Provide the [x, y] coordinate of the cell's center where the given text is located.  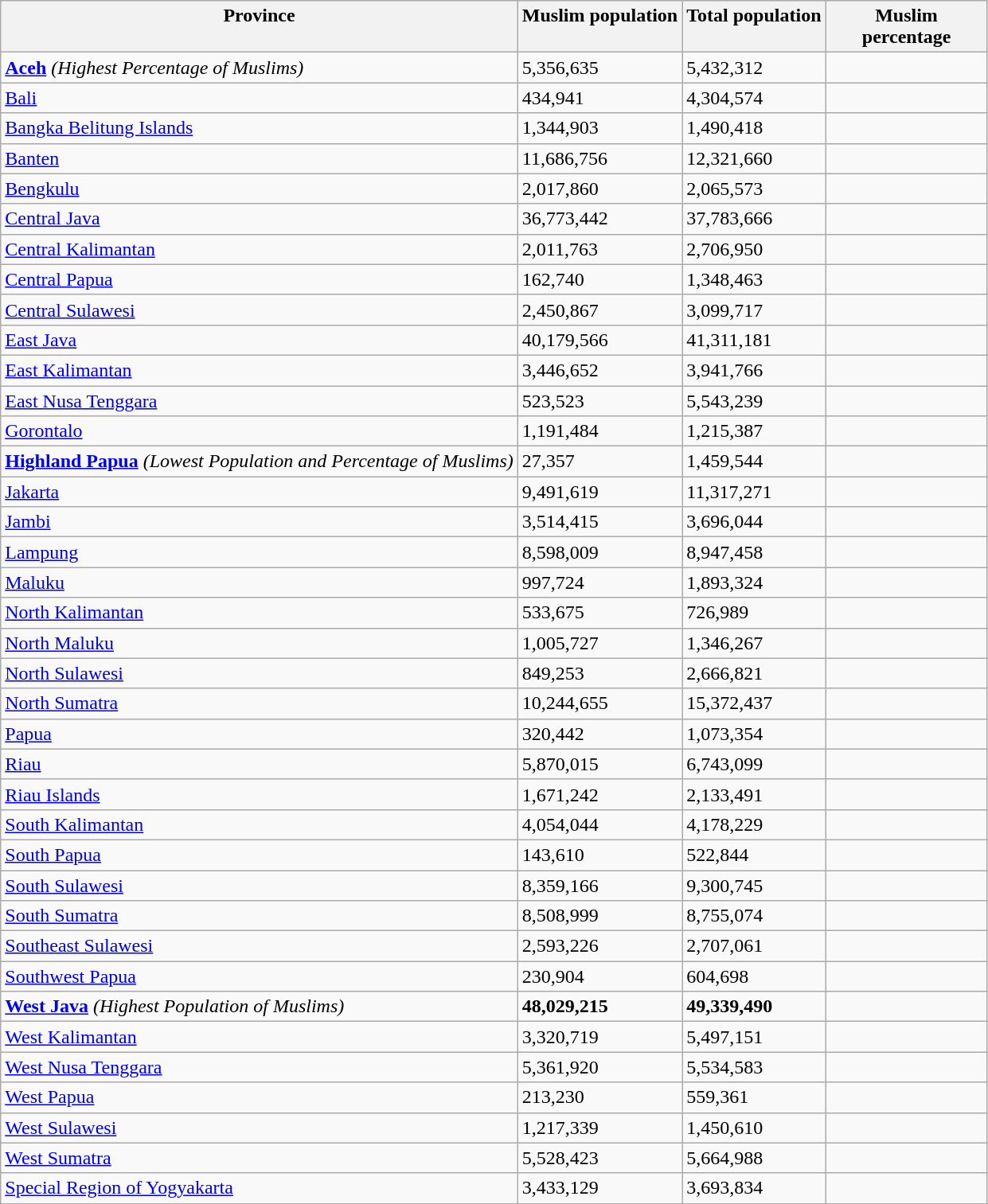
Bengkulu [260, 189]
West Nusa Tenggara [260, 1067]
1,005,727 [599, 643]
Highland Papua (Lowest Population and Percentage of Muslims) [260, 462]
10,244,655 [599, 703]
South Papua [260, 855]
Central Papua [260, 279]
8,755,074 [754, 916]
8,947,458 [754, 552]
522,844 [754, 855]
2,706,950 [754, 249]
8,508,999 [599, 916]
15,372,437 [754, 703]
3,320,719 [599, 1037]
12,321,660 [754, 158]
1,073,354 [754, 734]
Province [260, 27]
213,230 [599, 1097]
9,491,619 [599, 492]
Banten [260, 158]
2,666,821 [754, 673]
2,065,573 [754, 189]
Bali [260, 98]
162,740 [599, 279]
5,534,583 [754, 1067]
9,300,745 [754, 886]
320,442 [599, 734]
3,433,129 [599, 1188]
Muslim population [599, 27]
37,783,666 [754, 219]
5,528,423 [599, 1158]
3,696,044 [754, 522]
3,099,717 [754, 310]
Muslim percentage [906, 27]
4,054,044 [599, 824]
3,941,766 [754, 370]
1,346,267 [754, 643]
997,724 [599, 583]
27,357 [599, 462]
49,339,490 [754, 1007]
40,179,566 [599, 340]
36,773,442 [599, 219]
West Java (Highest Population of Muslims) [260, 1007]
1,893,324 [754, 583]
11,686,756 [599, 158]
2,707,061 [754, 946]
South Kalimantan [260, 824]
5,361,920 [599, 1067]
1,217,339 [599, 1128]
48,029,215 [599, 1007]
West Kalimantan [260, 1037]
Total population [754, 27]
Central Java [260, 219]
North Sumatra [260, 703]
Jakarta [260, 492]
1,191,484 [599, 431]
1,490,418 [754, 128]
Jambi [260, 522]
Riau [260, 764]
1,459,544 [754, 462]
5,664,988 [754, 1158]
East Kalimantan [260, 370]
5,870,015 [599, 764]
4,304,574 [754, 98]
143,610 [599, 855]
Maluku [260, 583]
230,904 [599, 976]
1,344,903 [599, 128]
5,497,151 [754, 1037]
North Kalimantan [260, 613]
2,450,867 [599, 310]
3,446,652 [599, 370]
2,133,491 [754, 794]
West Sulawesi [260, 1128]
41,311,181 [754, 340]
2,017,860 [599, 189]
South Sumatra [260, 916]
1,348,463 [754, 279]
Central Kalimantan [260, 249]
1,671,242 [599, 794]
East Java [260, 340]
6,743,099 [754, 764]
South Sulawesi [260, 886]
Special Region of Yogyakarta [260, 1188]
5,543,239 [754, 400]
604,698 [754, 976]
3,693,834 [754, 1188]
523,523 [599, 400]
5,356,635 [599, 68]
North Maluku [260, 643]
Central Sulawesi [260, 310]
North Sulawesi [260, 673]
5,432,312 [754, 68]
Lampung [260, 552]
8,598,009 [599, 552]
3,514,415 [599, 522]
533,675 [599, 613]
726,989 [754, 613]
849,253 [599, 673]
11,317,271 [754, 492]
Aceh (Highest Percentage of Muslims) [260, 68]
559,361 [754, 1097]
Bangka Belitung Islands [260, 128]
2,011,763 [599, 249]
West Papua [260, 1097]
Riau Islands [260, 794]
2,593,226 [599, 946]
1,450,610 [754, 1128]
East Nusa Tenggara [260, 400]
8,359,166 [599, 886]
Southwest Papua [260, 976]
Papua [260, 734]
Southeast Sulawesi [260, 946]
434,941 [599, 98]
4,178,229 [754, 824]
West Sumatra [260, 1158]
1,215,387 [754, 431]
Gorontalo [260, 431]
